Detect which cell encompasses the target text, then output its (X, Y) center coordinate. 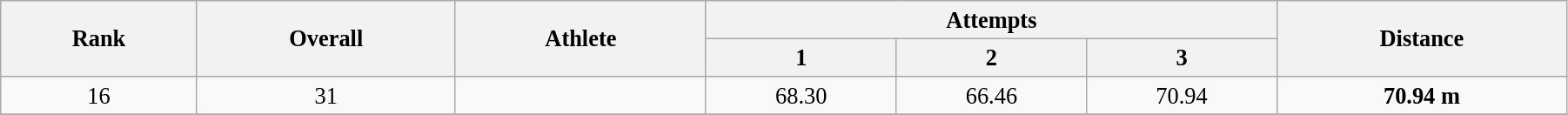
Athlete (580, 38)
3 (1182, 57)
66.46 (992, 95)
Rank (99, 38)
70.94 (1182, 95)
68.30 (801, 95)
70.94 m (1422, 95)
Attempts (991, 19)
1 (801, 57)
16 (99, 95)
31 (325, 95)
Overall (325, 38)
2 (992, 57)
Distance (1422, 38)
